Output the (x, y) coordinate of the center of the cell containing the given text.  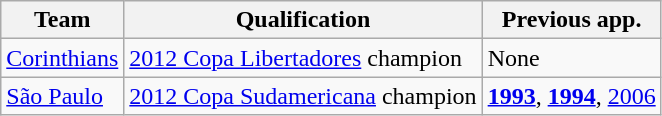
Team (62, 20)
None (572, 58)
2012 Copa Libertadores champion (303, 58)
2012 Copa Sudamericana champion (303, 96)
São Paulo (62, 96)
1993, 1994, 2006 (572, 96)
Previous app. (572, 20)
Corinthians (62, 58)
Qualification (303, 20)
